From the cell containing the given text, extract its center point as [x, y] coordinate. 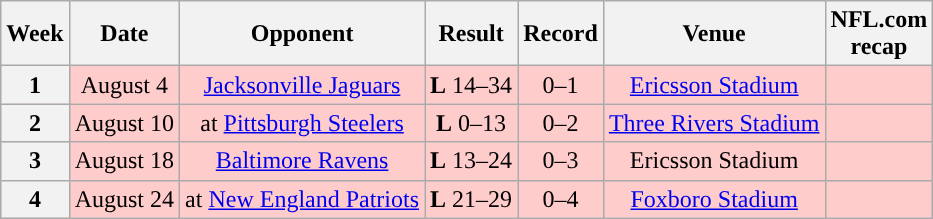
Date [124, 34]
3 [35, 161]
at New England Patriots [302, 199]
Baltimore Ravens [302, 161]
August 24 [124, 199]
Three Rivers Stadium [714, 123]
Venue [714, 34]
0–1 [561, 85]
0–3 [561, 161]
0–4 [561, 199]
4 [35, 199]
Week [35, 34]
2 [35, 123]
at Pittsburgh Steelers [302, 123]
1 [35, 85]
L 21–29 [472, 199]
L 0–13 [472, 123]
Foxboro Stadium [714, 199]
August 10 [124, 123]
L 14–34 [472, 85]
Jacksonville Jaguars [302, 85]
NFL.comrecap [879, 34]
August 18 [124, 161]
L 13–24 [472, 161]
Opponent [302, 34]
Record [561, 34]
0–2 [561, 123]
August 4 [124, 85]
Result [472, 34]
